Determine the (x, y) coordinate at the center of the cell enclosing the given text.  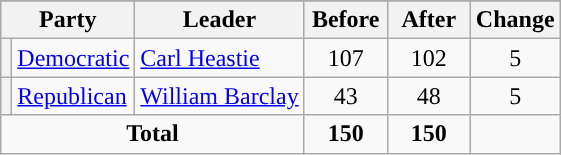
Party (68, 20)
Democratic (74, 58)
102 (428, 58)
Carl Heastie (220, 58)
After (428, 20)
Leader (220, 20)
Before (346, 20)
Republican (74, 96)
Total (152, 134)
William Barclay (220, 96)
48 (428, 96)
107 (346, 58)
43 (346, 96)
Change (515, 20)
